Return the [X, Y] coordinate for the center point of the cell that contains the specified text.  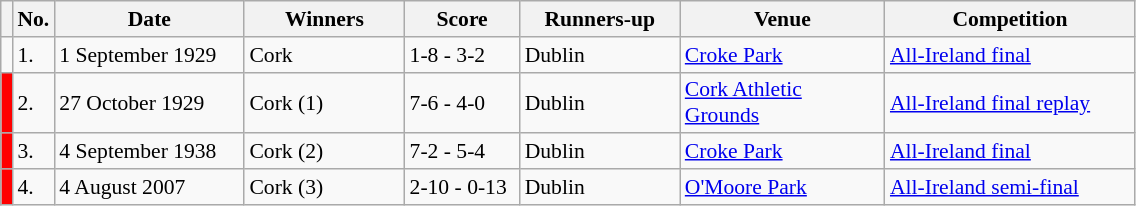
Score [462, 19]
7-2 - 5-4 [462, 152]
7-6 - 4-0 [462, 102]
4. [33, 187]
1. [33, 55]
2. [33, 102]
1 September 1929 [149, 55]
Winners [324, 19]
Cork Athletic Grounds [782, 102]
Venue [782, 19]
2-10 - 0-13 [462, 187]
3. [33, 152]
Cork (1) [324, 102]
Competition [1010, 19]
All-Ireland semi-final [1010, 187]
No. [33, 19]
Date [149, 19]
4 August 2007 [149, 187]
O'Moore Park [782, 187]
Runners-up [600, 19]
Cork (2) [324, 152]
All-Ireland final replay [1010, 102]
1-8 - 3-2 [462, 55]
Cork (3) [324, 187]
Cork [324, 55]
4 September 1938 [149, 152]
27 October 1929 [149, 102]
